Output the (x, y) coordinate of the center of the cell containing the given text.  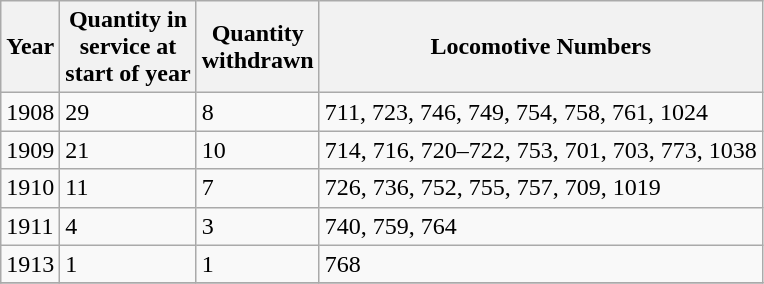
21 (128, 150)
7 (258, 188)
1913 (30, 264)
4 (128, 226)
714, 716, 720–722, 753, 701, 703, 773, 1038 (540, 150)
1910 (30, 188)
711, 723, 746, 749, 754, 758, 761, 1024 (540, 112)
11 (128, 188)
768 (540, 264)
1909 (30, 150)
29 (128, 112)
1908 (30, 112)
Quantitywithdrawn (258, 47)
Locomotive Numbers (540, 47)
1911 (30, 226)
Year (30, 47)
726, 736, 752, 755, 757, 709, 1019 (540, 188)
3 (258, 226)
Quantity inservice atstart of year (128, 47)
10 (258, 150)
740, 759, 764 (540, 226)
8 (258, 112)
